Pinpoint the cell where the given text exists, returning its [x, y] midpoint coordinate. 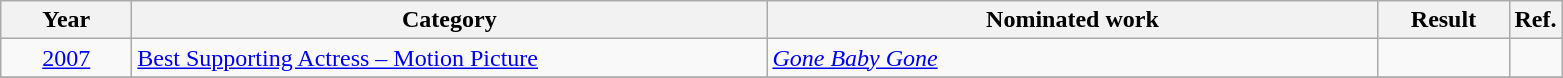
Result [1444, 20]
Category [450, 20]
Nominated work [1072, 20]
Gone Baby Gone [1072, 58]
Ref. [1536, 20]
Best Supporting Actress – Motion Picture [450, 58]
Year [66, 20]
2007 [66, 58]
